From the cell containing the given text, extract its center point as [x, y] coordinate. 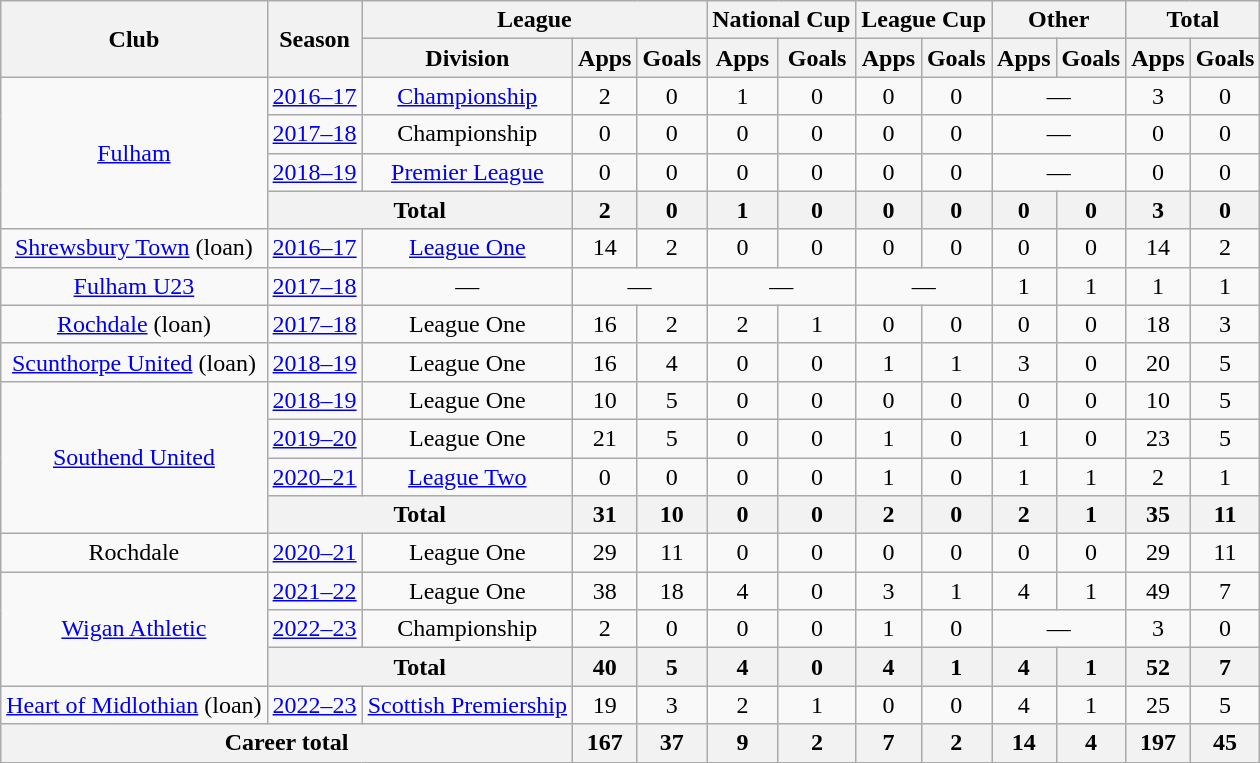
Shrewsbury Town (loan) [134, 248]
Southend United [134, 457]
197 [1158, 743]
45 [1225, 743]
Club [134, 39]
9 [743, 743]
Heart of Midlothian (loan) [134, 705]
49 [1158, 591]
Division [467, 58]
Wigan Athletic [134, 629]
Rochdale (loan) [134, 324]
Scottish Premiership [467, 705]
League Cup [924, 20]
21 [605, 438]
38 [605, 591]
Career total [287, 743]
20 [1158, 362]
League [534, 20]
Season [314, 39]
52 [1158, 667]
Rochdale [134, 553]
Fulham [134, 153]
Fulham U23 [134, 286]
2019–20 [314, 438]
League Two [467, 477]
167 [605, 743]
37 [672, 743]
National Cup [782, 20]
19 [605, 705]
31 [605, 515]
Scunthorpe United (loan) [134, 362]
40 [605, 667]
23 [1158, 438]
35 [1158, 515]
2021–22 [314, 591]
Other [1059, 20]
25 [1158, 705]
Premier League [467, 172]
